For the text-containing cell, return its midpoint in [x, y] coordinate format. 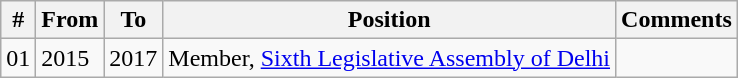
To [134, 20]
Position [390, 20]
# [18, 20]
01 [18, 58]
From [70, 20]
2015 [70, 58]
2017 [134, 58]
Member, Sixth Legislative Assembly of Delhi [390, 58]
Comments [677, 20]
